Return the [X, Y] coordinate for the center point of the cell that contains the specified text.  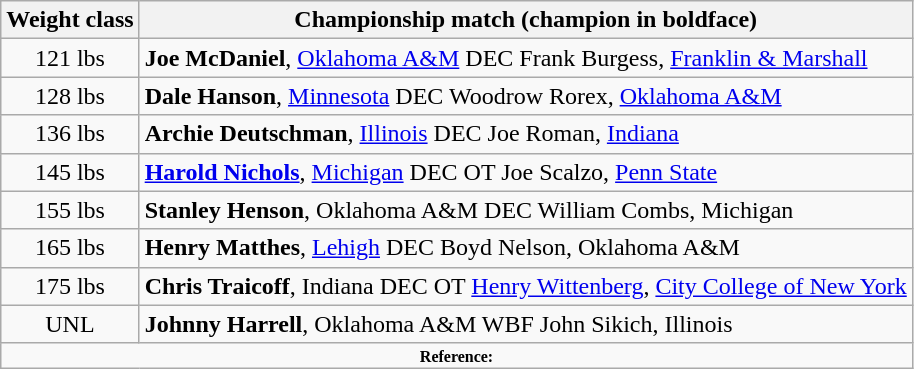
Dale Hanson, Minnesota DEC Woodrow Rorex, Oklahoma A&M [526, 96]
165 lbs [70, 248]
Stanley Henson, Oklahoma A&M DEC William Combs, Michigan [526, 210]
Henry Matthes, Lehigh DEC Boyd Nelson, Oklahoma A&M [526, 248]
136 lbs [70, 134]
Harold Nichols, Michigan DEC OT Joe Scalzo, Penn State [526, 172]
Johnny Harrell, Oklahoma A&M WBF John Sikich, Illinois [526, 324]
Championship match (champion in boldface) [526, 20]
Weight class [70, 20]
145 lbs [70, 172]
Archie Deutschman, Illinois DEC Joe Roman, Indiana [526, 134]
Joe McDaniel, Oklahoma A&M DEC Frank Burgess, Franklin & Marshall [526, 58]
Reference: [457, 355]
175 lbs [70, 286]
128 lbs [70, 96]
UNL [70, 324]
155 lbs [70, 210]
Chris Traicoff, Indiana DEC OT Henry Wittenberg, City College of New York [526, 286]
121 lbs [70, 58]
